Locate the cell with the specified text and output its (X, Y) center coordinate. 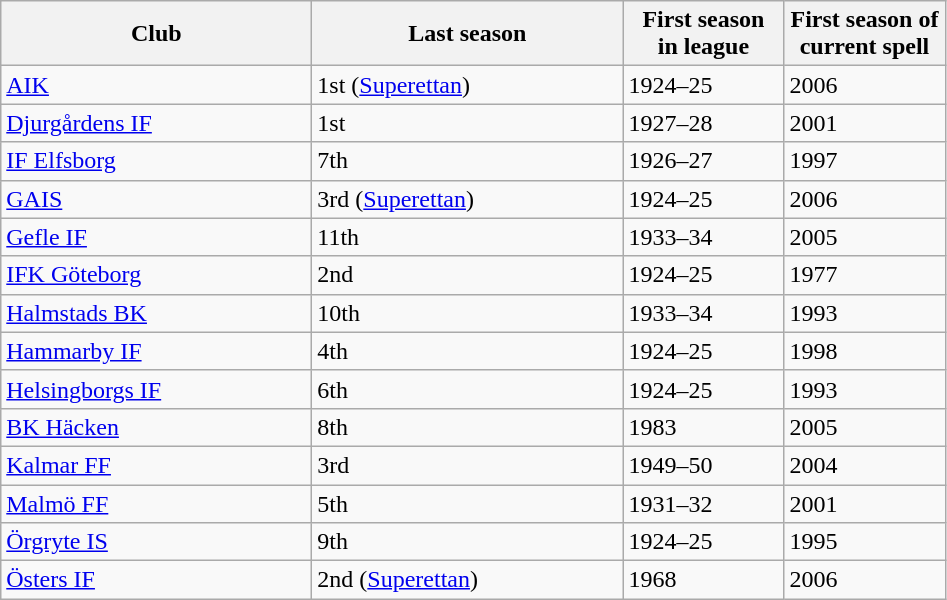
1926–27 (704, 161)
AIK (156, 85)
IF Elfsborg (156, 161)
2004 (864, 465)
1998 (864, 351)
10th (468, 313)
1949–50 (704, 465)
BK Häcken (156, 427)
GAIS (156, 199)
Örgryte IS (156, 542)
1927–28 (704, 123)
1995 (864, 542)
11th (468, 237)
1st (468, 123)
4th (468, 351)
1977 (864, 275)
Helsingborgs IF (156, 389)
First seasonin league (704, 34)
8th (468, 427)
IFK Göteborg (156, 275)
Club (156, 34)
1931–32 (704, 503)
6th (468, 389)
First season ofcurrent spell (864, 34)
7th (468, 161)
Hammarby IF (156, 351)
5th (468, 503)
2nd (Superettan) (468, 580)
Last season (468, 34)
1st (Superettan) (468, 85)
9th (468, 542)
1968 (704, 580)
Malmö FF (156, 503)
2nd (468, 275)
Östers IF (156, 580)
1997 (864, 161)
Djurgårdens IF (156, 123)
1983 (704, 427)
Gefle IF (156, 237)
Kalmar FF (156, 465)
3rd (468, 465)
Halmstads BK (156, 313)
3rd (Superettan) (468, 199)
